Search for the cell housing the specified text and yield its [X, Y] center coordinate. 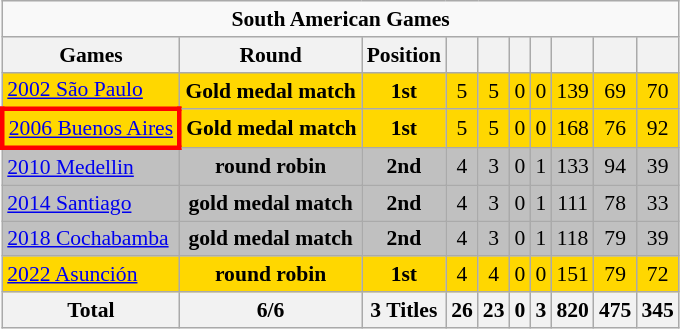
820 [572, 310]
475 [616, 310]
151 [572, 275]
Total [90, 310]
76 [616, 130]
92 [658, 130]
69 [616, 90]
South American Games [340, 19]
2022 Asunción [90, 275]
2014 Santiago [90, 203]
111 [572, 203]
33 [658, 203]
139 [572, 90]
78 [616, 203]
2018 Cochabamba [90, 239]
94 [616, 166]
168 [572, 130]
6/6 [271, 310]
3 Titles [404, 310]
2010 Medellin [90, 166]
2006 Buenos Aires [90, 130]
345 [658, 310]
2002 São Paulo [90, 90]
Games [90, 55]
118 [572, 239]
72 [658, 275]
Round [271, 55]
70 [658, 90]
23 [494, 310]
26 [462, 310]
133 [572, 166]
Position [404, 55]
